Return [x, y] of the center of cell containing provided text 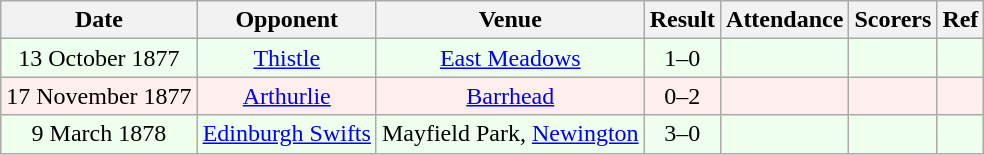
Mayfield Park, Newington [510, 134]
3–0 [682, 134]
Arthurlie [286, 96]
9 March 1878 [99, 134]
1–0 [682, 58]
Ref [960, 20]
13 October 1877 [99, 58]
East Meadows [510, 58]
Edinburgh Swifts [286, 134]
Barrhead [510, 96]
Scorers [893, 20]
Result [682, 20]
Opponent [286, 20]
17 November 1877 [99, 96]
Attendance [785, 20]
Thistle [286, 58]
Date [99, 20]
Venue [510, 20]
0–2 [682, 96]
